Provide the [x, y] coordinate of the cell's center where the given text is located.  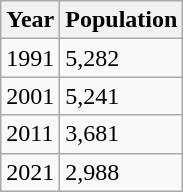
1991 [30, 58]
5,282 [122, 58]
2001 [30, 96]
2,988 [122, 172]
2011 [30, 134]
Year [30, 20]
3,681 [122, 134]
5,241 [122, 96]
2021 [30, 172]
Population [122, 20]
